Scan for the cell matching the given text and deliver its [x, y] coordinate at center. 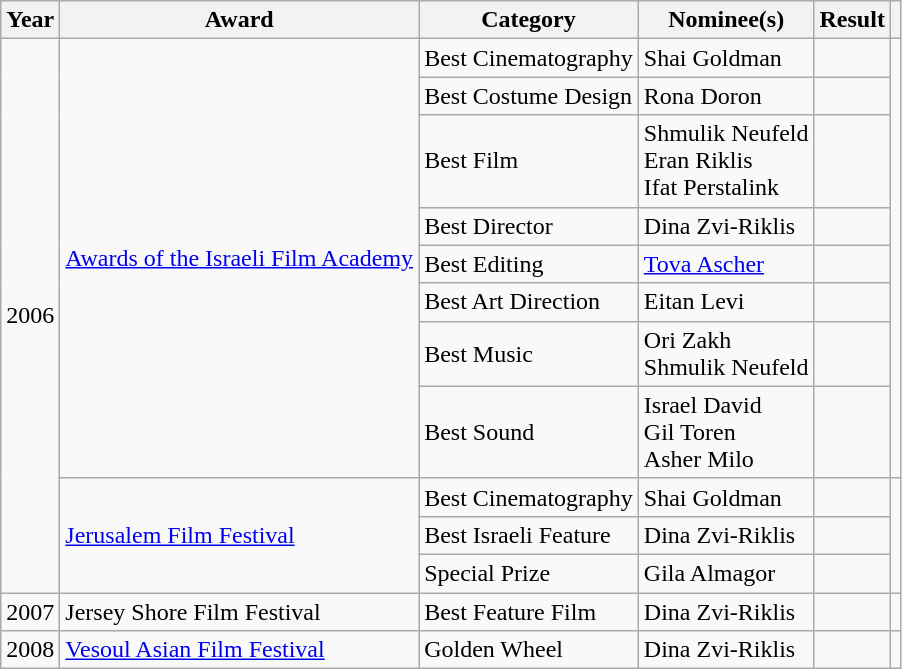
2006 [30, 316]
Golden Wheel [529, 650]
Awards of the Israeli Film Academy [240, 259]
Rona Doron [726, 96]
Tova Ascher [726, 264]
Best Israeli Feature [529, 535]
Jersey Shore Film Festival [240, 611]
Eitan Levi [726, 302]
2008 [30, 650]
Best Film [529, 161]
Jerusalem Film Festival [240, 535]
Gila Almagor [726, 573]
Special Prize [529, 573]
Result [852, 20]
Best Feature Film [529, 611]
Ori ZakhShmulik Neufeld [726, 354]
Best Music [529, 354]
Israel David Gil Toren Asher Milo [726, 432]
Best Director [529, 226]
Award [240, 20]
2007 [30, 611]
Best Sound [529, 432]
Nominee(s) [726, 20]
Best Editing [529, 264]
Category [529, 20]
Vesoul Asian Film Festival [240, 650]
Best Art Direction [529, 302]
Best Costume Design [529, 96]
Shmulik NeufeldEran RiklisIfat Perstalink [726, 161]
Year [30, 20]
